Return [x, y] of the center of cell containing provided text 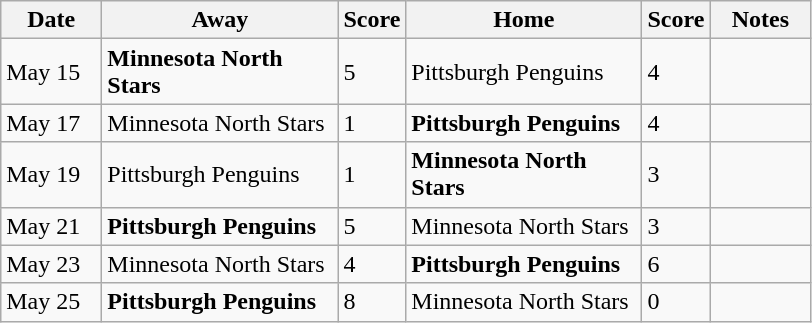
May 21 [52, 226]
Date [52, 20]
Away [220, 20]
May 23 [52, 264]
May 25 [52, 302]
6 [676, 264]
Home [524, 20]
Notes [760, 20]
May 17 [52, 123]
0 [676, 302]
8 [372, 302]
May 19 [52, 174]
May 15 [52, 72]
